Find where the given text appears and provide that cell's center as (x, y) coordinate. 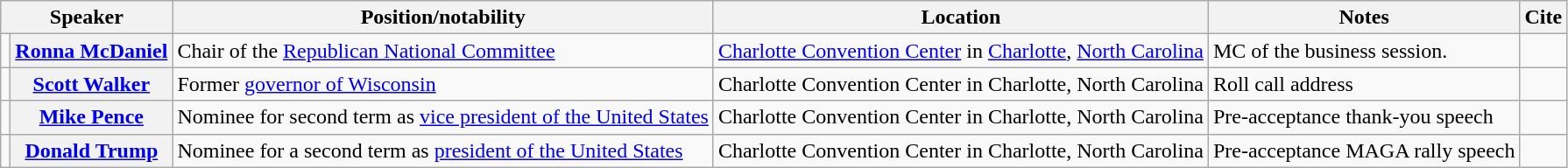
Donald Trump (91, 150)
Roll call address (1364, 84)
Mike Pence (91, 117)
Nominee for a second term as president of the United States (443, 150)
Ronna McDaniel (91, 51)
Pre-acceptance thank-you speech (1364, 117)
Nominee for second term as vice president of the United States (443, 117)
Cite (1543, 17)
Chair of the Republican National Committee (443, 51)
Notes (1364, 17)
Former governor of Wisconsin (443, 84)
MC of the business session. (1364, 51)
Pre-acceptance MAGA rally speech (1364, 150)
Position/notability (443, 17)
Scott Walker (91, 84)
Speaker (87, 17)
Location (960, 17)
